Return the [X, Y] coordinate for the center point of the cell that contains the specified text.  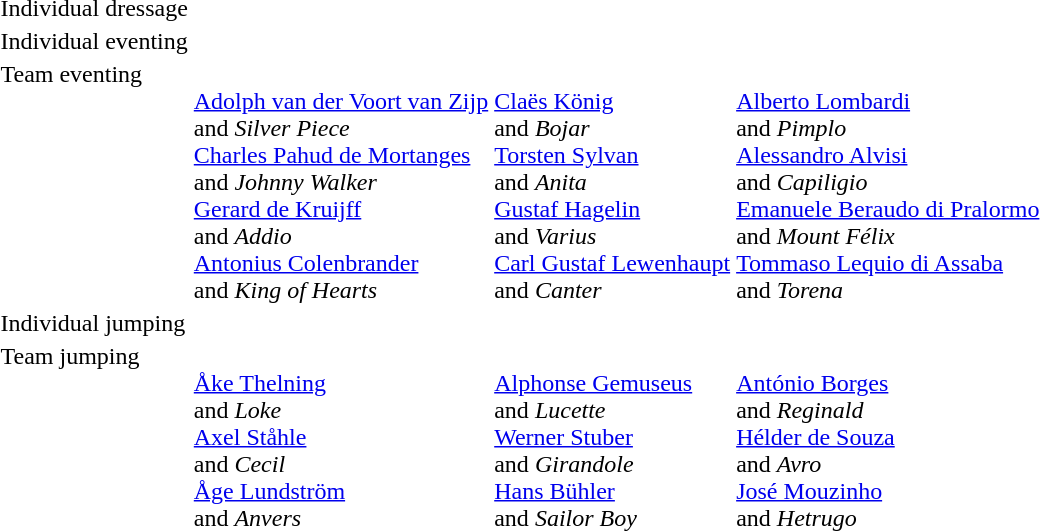
Claës König and BojarTorsten Sylvan and AnitaGustaf Hagelin and VariusCarl Gustaf Lewenhaupt and Canter [612, 182]
